Scan for the cell matching the given text and deliver its (X, Y) coordinate at center. 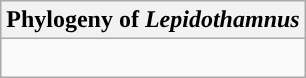
Phylogeny of Lepidothamnus (153, 20)
